Provide the [X, Y] coordinate of the cell's center where the given text is located.  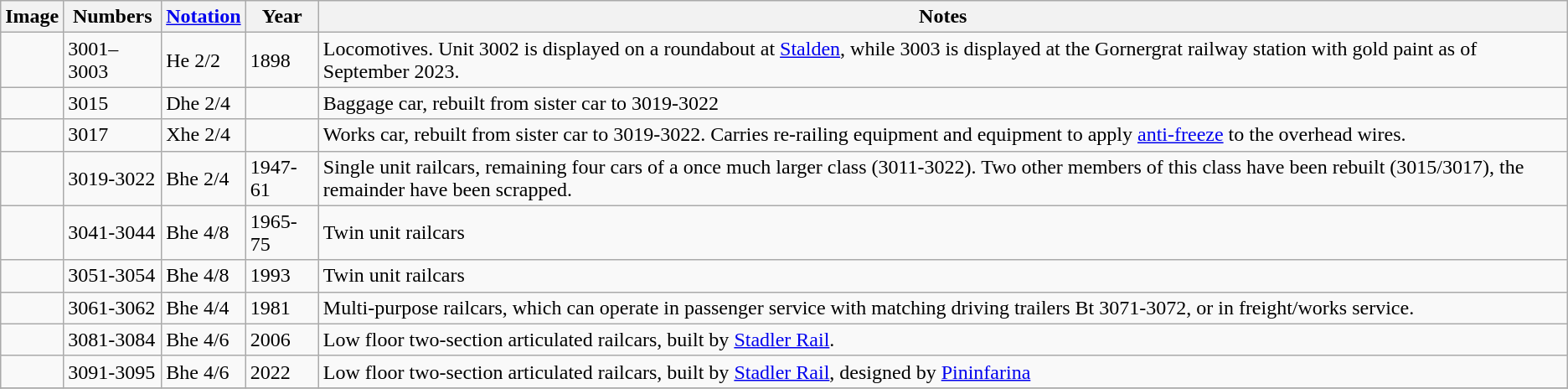
2022 [281, 371]
3051-3054 [112, 276]
1898 [281, 60]
3061-3062 [112, 308]
Numbers [112, 17]
Notes [943, 17]
Bhe 2/4 [204, 178]
3081-3084 [112, 340]
3091-3095 [112, 371]
Baggage car, rebuilt from sister car to 3019-3022 [943, 103]
Year [281, 17]
Works car, rebuilt from sister car to 3019-3022. Carries re-railing equipment and equipment to apply anti-freeze to the overhead wires. [943, 135]
Image [32, 17]
Low floor two-section articulated railcars, built by Stadler Rail, designed by Pininfarina [943, 371]
3017 [112, 135]
3019-3022 [112, 178]
Xhe 2/4 [204, 135]
1993 [281, 276]
1981 [281, 308]
1947-61 [281, 178]
3001–3003 [112, 60]
3041-3044 [112, 233]
He 2/2 [204, 60]
3015 [112, 103]
2006 [281, 340]
Multi-purpose railcars, which can operate in passenger service with matching driving trailers Bt 3071-3072, or in freight/works service. [943, 308]
1965-75 [281, 233]
Notation [204, 17]
Bhe 4/4 [204, 308]
Low floor two-section articulated railcars, built by Stadler Rail. [943, 340]
Dhe 2/4 [204, 103]
